Output the (x, y) coordinate of the center of the cell containing the given text.  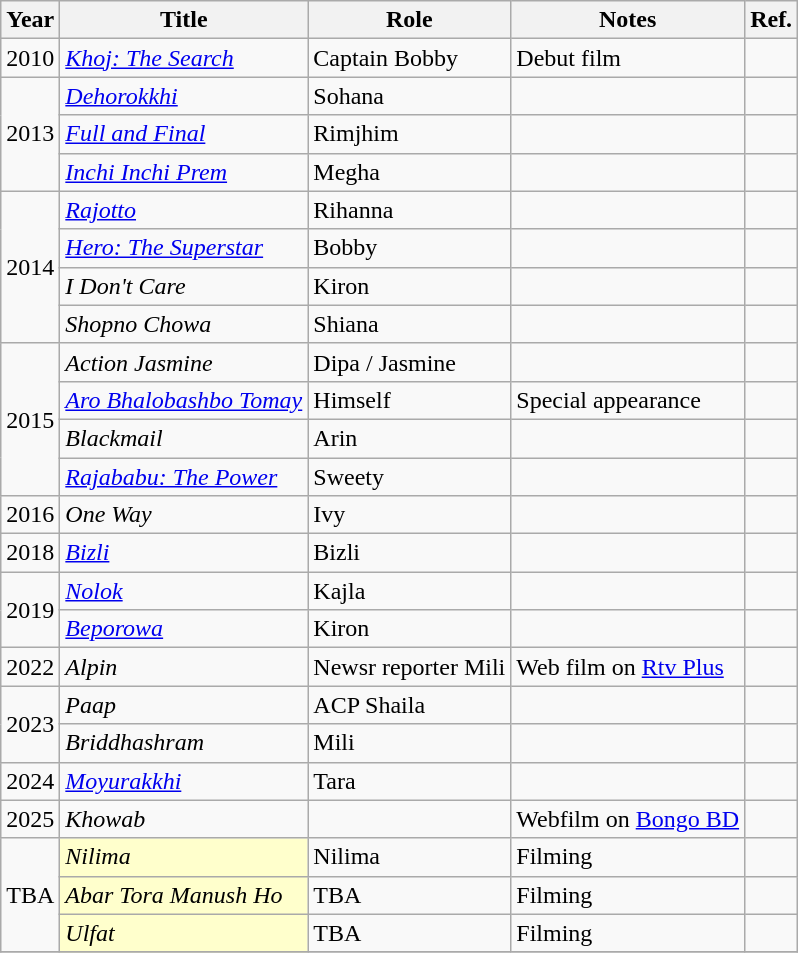
2015 (30, 419)
Newsr reporter Mili (410, 667)
2010 (30, 58)
Beporowa (184, 629)
2013 (30, 134)
Hero: The Superstar (184, 248)
Ivy (410, 515)
Title (184, 20)
Shiana (410, 324)
Moyurakkhi (184, 781)
Khowab (184, 819)
Action Jasmine (184, 362)
Ref. (772, 20)
Role (410, 20)
Mili (410, 743)
Sohana (410, 96)
Rimjhim (410, 134)
Khoj: The Search (184, 58)
Blackmail (184, 438)
Abar Tora Manush Ho (184, 895)
Webfilm on Bongo BD (628, 819)
Ulfat (184, 933)
Bobby (410, 248)
Arin (410, 438)
Captain Bobby (410, 58)
Megha (410, 172)
Kajla (410, 591)
Rihanna (410, 210)
2014 (30, 267)
Special appearance (628, 400)
Dipa / Jasmine (410, 362)
Paap (184, 705)
Full and Final (184, 134)
Web film on Rtv Plus (628, 667)
Rajotto (184, 210)
Dehorokkhi (184, 96)
2016 (30, 515)
Sweety (410, 477)
Aro Bhalobashbo Tomay (184, 400)
2024 (30, 781)
I Don't Care (184, 286)
2019 (30, 610)
Shopno Chowa (184, 324)
ACP Shaila (410, 705)
2023 (30, 724)
Nolok (184, 591)
Tara (410, 781)
Debut film (628, 58)
Alpin (184, 667)
2025 (30, 819)
2022 (30, 667)
Notes (628, 20)
2018 (30, 553)
Briddhashram (184, 743)
Inchi Inchi Prem (184, 172)
One Way (184, 515)
Year (30, 20)
Rajababu: The Power (184, 477)
Himself (410, 400)
